Determine the (X, Y) coordinate at the center of the cell enclosing the given text.  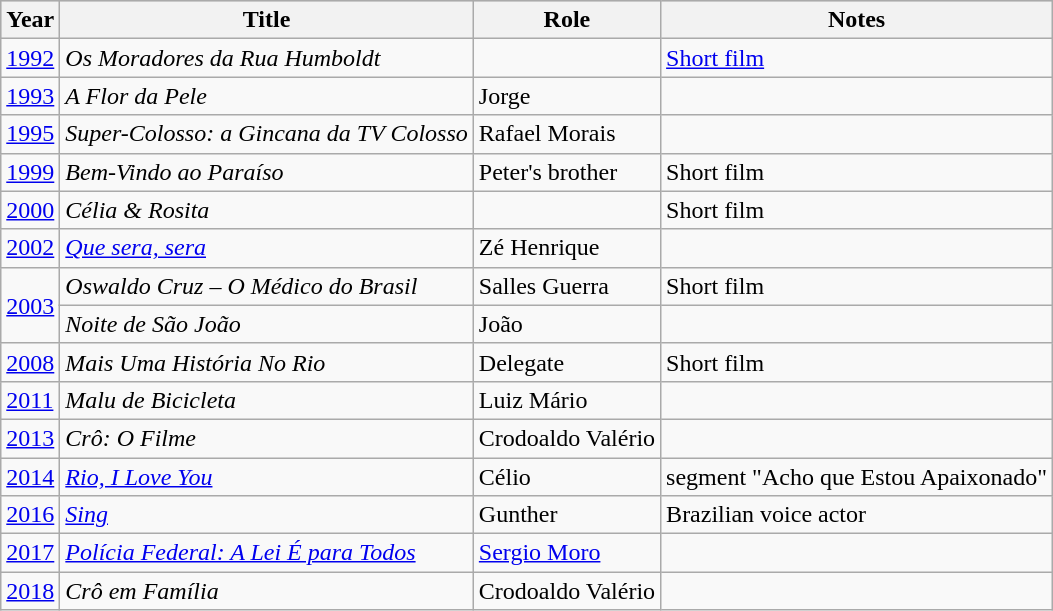
Zé Henrique (566, 248)
Bem-Vindo ao Paraíso (267, 172)
2008 (30, 362)
Mais Uma História No Rio (267, 362)
Role (566, 20)
2014 (30, 477)
Brazilian voice actor (857, 515)
João (566, 324)
2013 (30, 438)
Sing (267, 515)
Luiz Mário (566, 400)
Peter's brother (566, 172)
2011 (30, 400)
1993 (30, 96)
Gunther (566, 515)
Polícia Federal: A Lei É para Todos (267, 553)
1995 (30, 134)
Super-Colosso: a Gincana da TV Colosso (267, 134)
Jorge (566, 96)
Malu de Bicicleta (267, 400)
2017 (30, 553)
Crô em Família (267, 591)
A Flor da Pele (267, 96)
Year (30, 20)
1999 (30, 172)
Salles Guerra (566, 286)
2003 (30, 305)
2002 (30, 248)
Notes (857, 20)
2018 (30, 591)
2000 (30, 210)
Noite de São João (267, 324)
Sergio Moro (566, 553)
Os Moradores da Rua Humboldt (267, 58)
Rio, I Love You (267, 477)
2016 (30, 515)
Que sera, sera (267, 248)
Delegate (566, 362)
Célio (566, 477)
segment "Acho que Estou Apaixonado" (857, 477)
Célia & Rosita (267, 210)
Oswaldo Cruz – O Médico do Brasil (267, 286)
Crô: O Filme (267, 438)
1992 (30, 58)
Rafael Morais (566, 134)
Title (267, 20)
